Find where the given text appears and provide that cell's center as (x, y) coordinate. 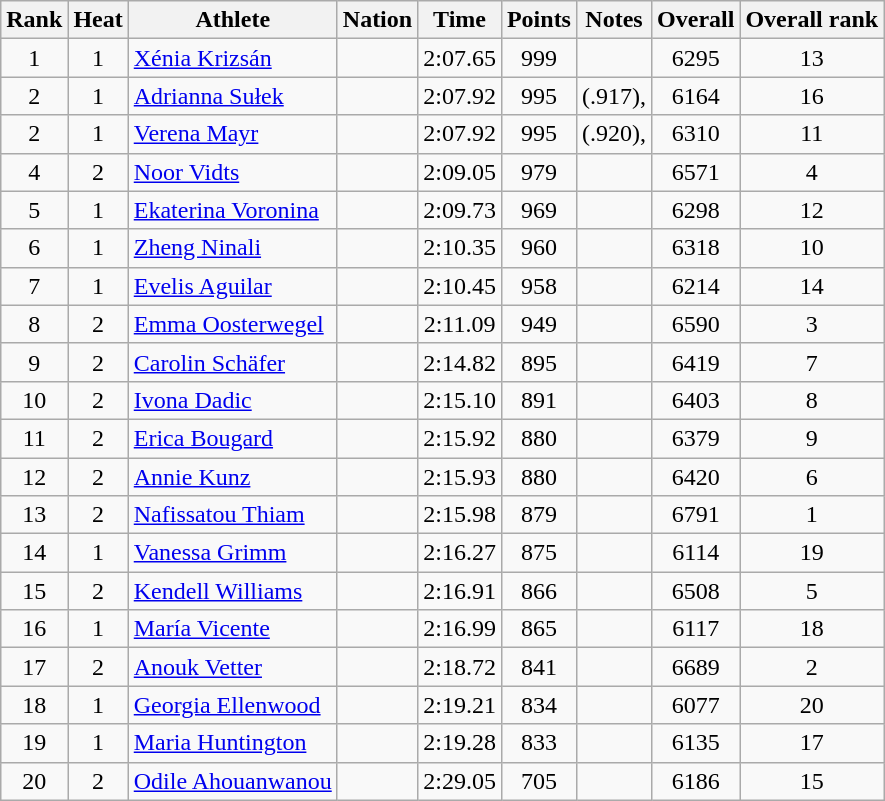
999 (538, 58)
866 (538, 591)
6117 (696, 629)
949 (538, 324)
Evelis Aguilar (232, 286)
Anouk Vetter (232, 667)
2:10.45 (460, 286)
6420 (696, 477)
6508 (696, 591)
Georgia Ellenwood (232, 705)
841 (538, 667)
979 (538, 172)
2:19.28 (460, 743)
2:11.09 (460, 324)
2:09.73 (460, 210)
(.920), (614, 134)
María Vicente (232, 629)
833 (538, 743)
Adrianna Sułek (232, 96)
6571 (696, 172)
6791 (696, 515)
Ivona Dadic (232, 400)
Emma Oosterwegel (232, 324)
2:10.35 (460, 248)
895 (538, 362)
958 (538, 286)
Maria Huntington (232, 743)
Overall rank (812, 20)
6164 (696, 96)
2:15.93 (460, 477)
6403 (696, 400)
2:29.05 (460, 781)
Athlete (232, 20)
Time (460, 20)
Notes (614, 20)
6590 (696, 324)
6186 (696, 781)
2:14.82 (460, 362)
Verena Mayr (232, 134)
3 (812, 324)
834 (538, 705)
6295 (696, 58)
2:16.91 (460, 591)
2:15.10 (460, 400)
6114 (696, 553)
2:19.21 (460, 705)
Xénia Krizsán (232, 58)
2:16.27 (460, 553)
875 (538, 553)
705 (538, 781)
6318 (696, 248)
2:07.65 (460, 58)
2:09.05 (460, 172)
Vanessa Grimm (232, 553)
Zheng Ninali (232, 248)
Kendell Williams (232, 591)
(.917), (614, 96)
Erica Bougard (232, 438)
Annie Kunz (232, 477)
2:15.92 (460, 438)
Heat (98, 20)
2:15.98 (460, 515)
865 (538, 629)
6419 (696, 362)
6077 (696, 705)
Nafissatou Thiam (232, 515)
969 (538, 210)
2:16.99 (460, 629)
6135 (696, 743)
6298 (696, 210)
960 (538, 248)
2:18.72 (460, 667)
6214 (696, 286)
6310 (696, 134)
Overall (696, 20)
879 (538, 515)
Carolin Schäfer (232, 362)
Points (538, 20)
Odile Ahouanwanou (232, 781)
6379 (696, 438)
Nation (377, 20)
Rank (34, 20)
Ekaterina Voronina (232, 210)
Noor Vidts (232, 172)
891 (538, 400)
6689 (696, 667)
